Return [x, y] of the center of cell containing provided text 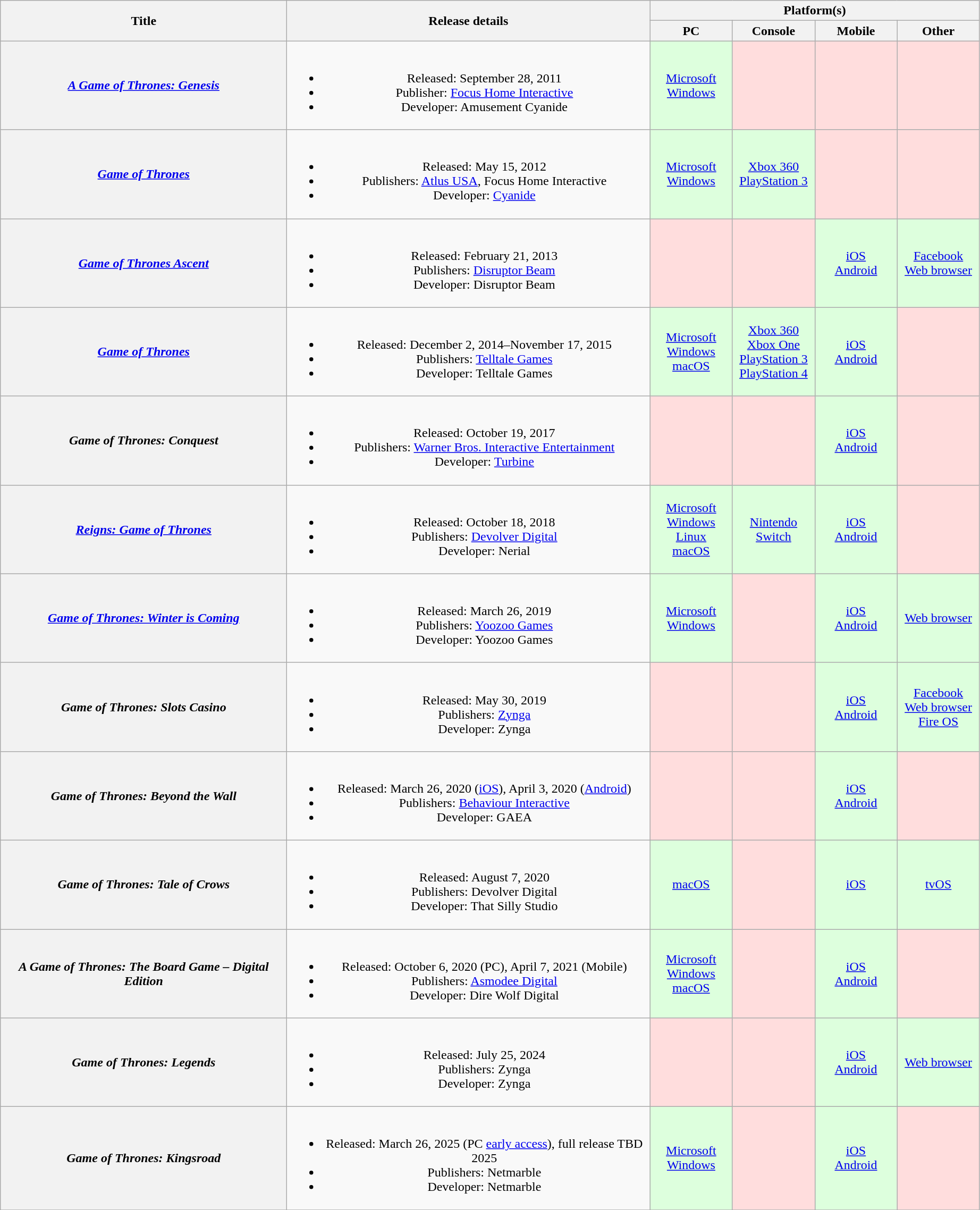
Facebook Web browser Fire OS [939, 707]
Released: July 25, 2024Publishers: ZyngaDeveloper: Zynga [469, 1062]
tvOS [939, 885]
PC [691, 31]
Released: May 15, 2012Publishers: Atlus USA, Focus Home InteractiveDeveloper: Cyanide [469, 174]
Released: February 21, 2013Publishers: Disruptor BeamDeveloper: Disruptor Beam [469, 263]
Platform(s) [815, 11]
Released: March 26, 2019Publishers: Yoozoo GamesDeveloper: Yoozoo Games [469, 618]
Released: March 26, 2020 (iOS), April 3, 2020 (Android)Publishers: Behaviour InteractiveDeveloper: GAEA [469, 795]
Microsoft Windows Linux macOS [691, 530]
Nintendo Switch [774, 530]
Mobile [856, 31]
Game of Thrones: Slots Casino [143, 707]
Released: March 26, 2025 (PC early access), full release TBD 2025Publishers: NetmarbleDeveloper: Netmarble [469, 1158]
Released: December 2, 2014–November 17, 2015Publishers: Telltale GamesDeveloper: Telltale Games [469, 352]
Released: August 7, 2020Publishers: Devolver DigitalDeveloper: That Silly Studio [469, 885]
macOS [691, 885]
Released: October 6, 2020 (PC), April 7, 2021 (Mobile)Publishers: Asmodee DigitalDeveloper: Dire Wolf Digital [469, 974]
A Game of Thrones: Genesis [143, 85]
Game of Thrones Ascent [143, 263]
Other [939, 31]
Game of Thrones: Kingsroad [143, 1158]
Game of Thrones: Beyond the Wall [143, 795]
Title [143, 21]
Facebook Web browser [939, 263]
A Game of Thrones: The Board Game – Digital Edition [143, 974]
Released: October 18, 2018Publishers: Devolver DigitalDeveloper: Nerial [469, 530]
Xbox 360 PlayStation 3 [774, 174]
Game of Thrones: Conquest [143, 440]
Console [774, 31]
Released: May 30, 2019Publishers: ZyngaDeveloper: Zynga [469, 707]
Released: October 19, 2017Publishers: Warner Bros. Interactive EntertainmentDeveloper: Turbine [469, 440]
Reigns: Game of Thrones [143, 530]
Release details [469, 21]
Xbox 360 Xbox One PlayStation 3 PlayStation 4 [774, 352]
Released: September 28, 2011Publisher: Focus Home InteractiveDeveloper: Amusement Cyanide [469, 85]
Game of Thrones: Winter is Coming [143, 618]
Game of Thrones: Legends [143, 1062]
Game of Thrones: Tale of Crows [143, 885]
iOS [856, 885]
